Identify which cell holds the provided text, then report its [X, Y] central coordinate. 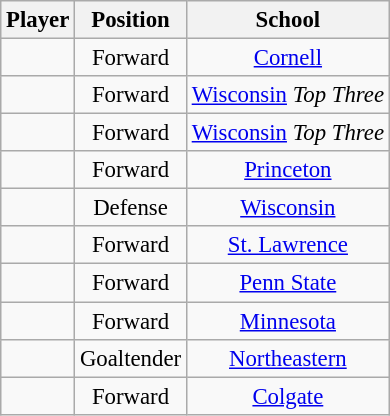
Minnesota [288, 321]
Northeastern [288, 358]
Wisconsin [288, 208]
Cornell [288, 58]
Penn State [288, 283]
Position [131, 20]
Defense [131, 208]
Goaltender [131, 358]
School [288, 20]
Princeton [288, 170]
Player [38, 20]
St. Lawrence [288, 245]
Colgate [288, 396]
